Scan for the cell matching the given text and deliver its [X, Y] coordinate at center. 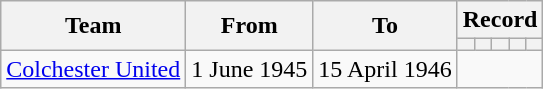
15 April 1946 [385, 69]
Colchester United [94, 69]
Team [94, 26]
Record [500, 20]
1 June 1945 [250, 69]
From [250, 26]
To [385, 26]
